Output the (X, Y) coordinate of the center of the cell containing the given text.  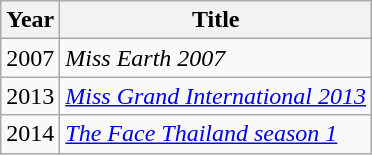
2013 (30, 96)
Year (30, 20)
Title (216, 20)
The Face Thailand season 1 (216, 134)
Miss Grand International 2013 (216, 96)
2014 (30, 134)
2007 (30, 58)
Miss Earth 2007 (216, 58)
